Return [X, Y] of the center of cell containing provided text 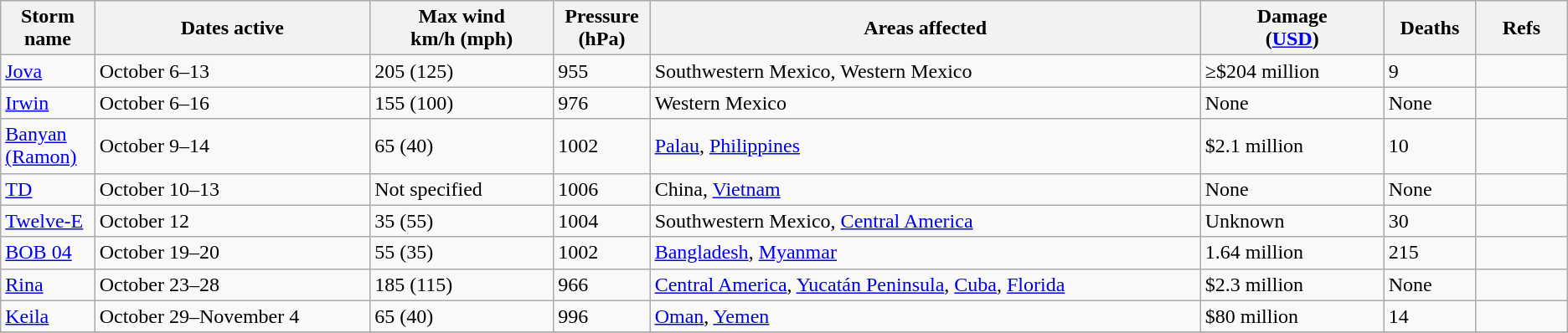
14 [1430, 316]
10 [1430, 146]
55 (35) [462, 253]
Central America, Yucatán Peninsula, Cuba, Florida [925, 284]
$80 million [1292, 316]
Not specified [462, 189]
Rina [48, 284]
9 [1430, 71]
Southwestern Mexico, Central America [925, 221]
October 9–14 [233, 146]
≥$204 million [1292, 71]
Max windkm/h (mph) [462, 28]
Irwin [48, 103]
Banyan (Ramon) [48, 146]
976 [601, 103]
Dates active [233, 28]
Western Mexico [925, 103]
Damage(USD) [1292, 28]
215 [1430, 253]
185 (115) [462, 284]
Palau, Philippines [925, 146]
Storm name [48, 28]
October 6–13 [233, 71]
October 29–November 4 [233, 316]
966 [601, 284]
996 [601, 316]
Unknown [1292, 221]
Oman, Yemen [925, 316]
Jova [48, 71]
October 6–16 [233, 103]
October 10–13 [233, 189]
October 19–20 [233, 253]
155 (100) [462, 103]
China, Vietnam [925, 189]
1.64 million [1292, 253]
$2.1 million [1292, 146]
Refs [1522, 28]
$2.3 million [1292, 284]
Areas affected [925, 28]
October 12 [233, 221]
October 23–28 [233, 284]
Twelve-E [48, 221]
30 [1430, 221]
Pressure(hPa) [601, 28]
1006 [601, 189]
BOB 04 [48, 253]
955 [601, 71]
Bangladesh, Myanmar [925, 253]
Southwestern Mexico, Western Mexico [925, 71]
205 (125) [462, 71]
TD [48, 189]
1004 [601, 221]
Keila [48, 316]
35 (55) [462, 221]
Deaths [1430, 28]
